Return (x, y) of the center of cell containing provided text 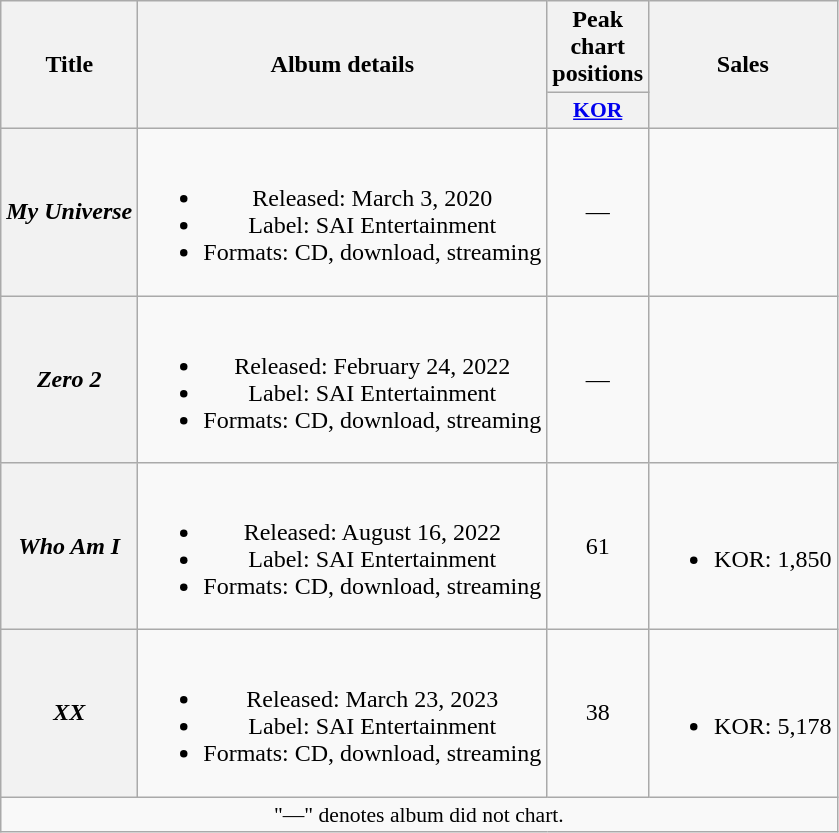
XX (70, 714)
Who Am I (70, 546)
"—" denotes album did not chart. (419, 815)
Peak chart positions (598, 47)
Released: March 3, 2020Label: SAI EntertainmentFormats: CD, download, streaming (342, 212)
Title (70, 65)
KOR: 1,850 (743, 546)
61 (598, 546)
Album details (342, 65)
Released: March 23, 2023Label: SAI EntertainmentFormats: CD, download, streaming (342, 714)
Sales (743, 65)
38 (598, 714)
Released: February 24, 2022Label: SAI EntertainmentFormats: CD, download, streaming (342, 380)
Released: August 16, 2022Label: SAI EntertainmentFormats: CD, download, streaming (342, 546)
KOR: 5,178 (743, 714)
KOR (598, 111)
My Universe (70, 212)
Zero 2 (70, 380)
